Scan for the cell matching the given text and deliver its [x, y] coordinate at center. 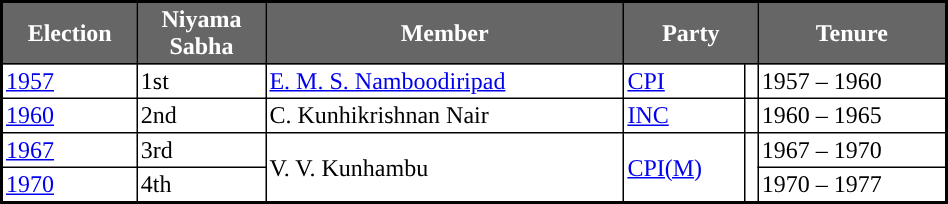
CPI(M) [684, 168]
1970 – 1977 [852, 184]
Party [691, 33]
1970 [70, 184]
C. Kunhikrishnan Nair [445, 115]
1960 – 1965 [852, 115]
1967 [70, 150]
1967 – 1970 [852, 150]
2nd [202, 115]
V. V. Kunhambu [445, 168]
INC [684, 115]
1st [202, 81]
Tenure [852, 33]
Election [70, 33]
CPI [684, 81]
1957 – 1960 [852, 81]
1957 [70, 81]
NiyamaSabha [202, 33]
1960 [70, 115]
Member [445, 33]
E. M. S. Namboodiripad [445, 81]
3rd [202, 150]
4th [202, 184]
